Return [X, Y] of the center of cell containing provided text 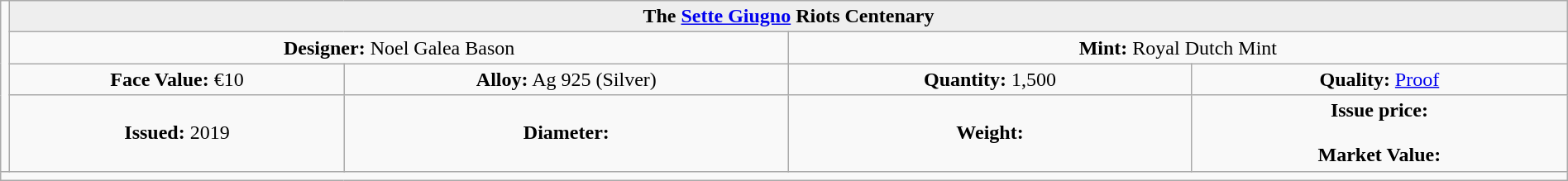
Designer: Noel Galea Bason [399, 48]
Issue price: Market Value: [1379, 133]
Weight: [989, 133]
The Sette Giugno Riots Centenary [789, 17]
Alloy: Ag 925 (Silver) [566, 79]
Quantity: 1,500 [989, 79]
Diameter: [566, 133]
Face Value: €10 [177, 79]
Issued: 2019 [177, 133]
Quality: Proof [1379, 79]
Mint: Royal Dutch Mint [1178, 48]
